Return (x, y) of the center of cell containing provided text 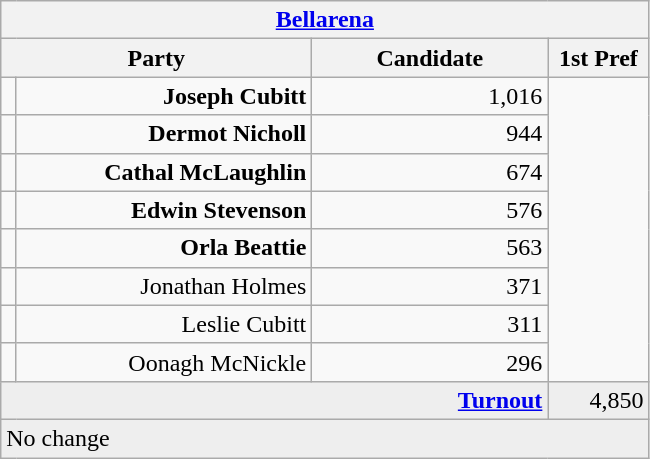
311 (430, 324)
1,016 (430, 96)
Oonagh McNickle (164, 362)
Turnout (274, 400)
4,850 (598, 400)
Edwin Stevenson (164, 210)
576 (430, 210)
Cathal McLaughlin (164, 172)
944 (430, 134)
563 (430, 248)
Dermot Nicholl (164, 134)
Orla Beattie (164, 248)
Candidate (430, 58)
296 (430, 362)
No change (325, 438)
371 (430, 286)
Jonathan Holmes (164, 286)
Party (156, 58)
1st Pref (598, 58)
Joseph Cubitt (164, 96)
Bellarena (325, 20)
674 (430, 172)
Leslie Cubitt (164, 324)
